Output the [X, Y] coordinate of the center of the cell containing the given text.  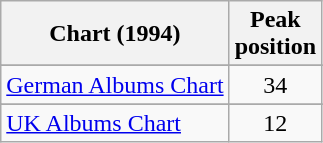
Peakposition [275, 34]
12 [275, 123]
34 [275, 85]
Chart (1994) [115, 34]
German Albums Chart [115, 85]
UK Albums Chart [115, 123]
